Provide the (X, Y) coordinate of the cell's center where the given text is located.  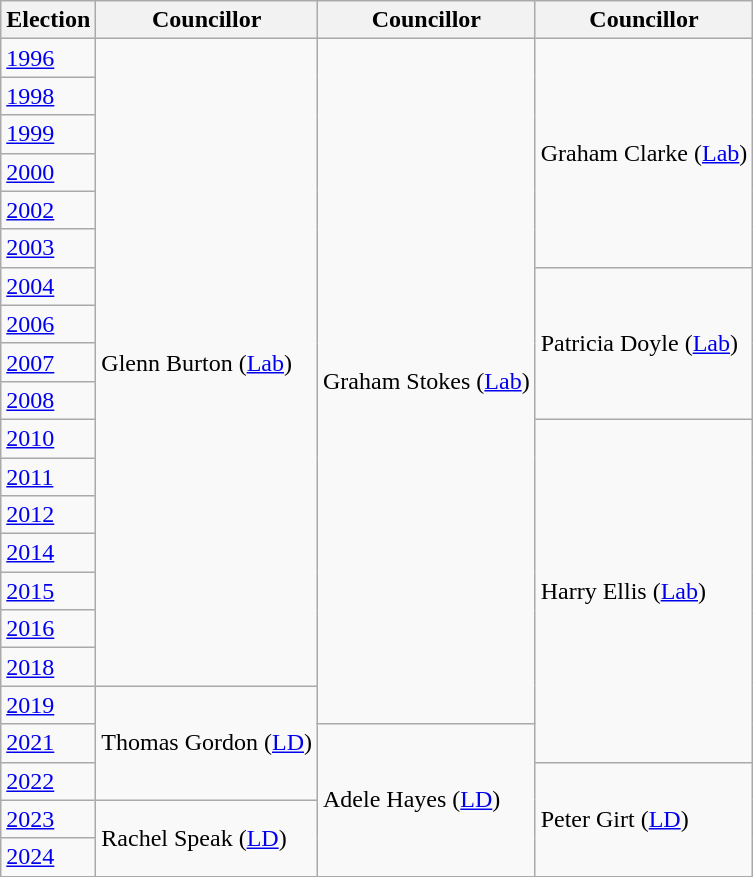
2008 (48, 400)
2014 (48, 553)
Thomas Gordon (LD) (207, 743)
2018 (48, 667)
Harry Ellis (Lab) (644, 590)
2011 (48, 477)
2019 (48, 705)
2003 (48, 248)
2007 (48, 362)
2022 (48, 781)
Rachel Speak (LD) (207, 838)
Adele Hayes (LD) (427, 800)
2012 (48, 515)
2002 (48, 210)
Glenn Burton (Lab) (207, 362)
Graham Stokes (Lab) (427, 382)
2000 (48, 172)
2021 (48, 743)
Election (48, 20)
Patricia Doyle (Lab) (644, 343)
2015 (48, 591)
2010 (48, 438)
2016 (48, 629)
2006 (48, 324)
Peter Girt (LD) (644, 819)
1996 (48, 58)
2023 (48, 819)
Graham Clarke (Lab) (644, 153)
1999 (48, 134)
2004 (48, 286)
1998 (48, 96)
2024 (48, 857)
